Locate the cell with the specified text and output its [X, Y] center coordinate. 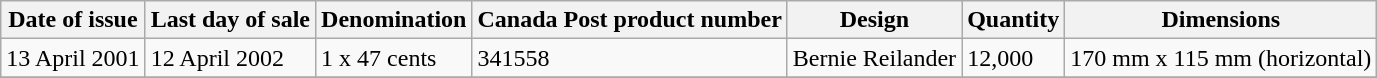
12,000 [1014, 58]
Design [874, 20]
170 mm x 115 mm (horizontal) [1221, 58]
Date of issue [73, 20]
Denomination [394, 20]
12 April 2002 [230, 58]
Bernie Reilander [874, 58]
1 x 47 cents [394, 58]
Dimensions [1221, 20]
13 April 2001 [73, 58]
Last day of sale [230, 20]
341558 [630, 58]
Quantity [1014, 20]
Canada Post product number [630, 20]
